Return the (X, Y) coordinate for the center point of the cell that contains the specified text.  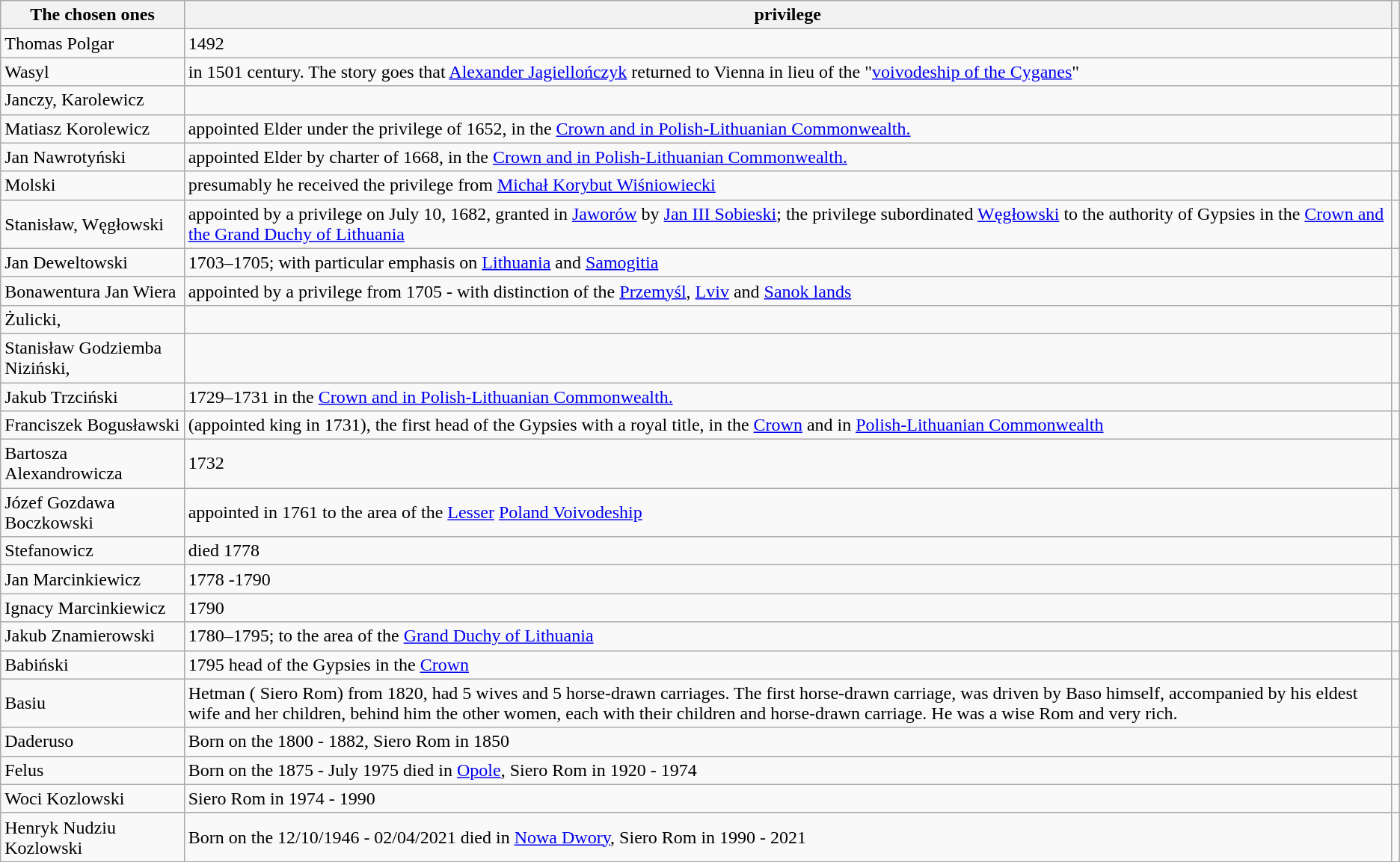
Jan Nawrotyński (93, 157)
in 1501 century. The story goes that Alexander Jagiellończyk returned to Vienna in lieu of the "voivodeship of the Cyganes" (787, 72)
Jan Deweltowski (93, 262)
Basiu (93, 703)
Józef Gozdawa Boczkowski (93, 513)
Jan Marcinkiewicz (93, 579)
Janczy, Karolewicz (93, 100)
Żulicki, (93, 319)
1729–1731 in the Crown and in Polish-Lithuanian Commonwealth. (787, 397)
Jakub Trzciński (93, 397)
privilege (787, 15)
The chosen ones (93, 15)
1780–1795; to the area of the Grand Duchy of Lithuania (787, 636)
Siero Rom in 1974 - 1990 (787, 798)
Babiński (93, 665)
Born on the 1800 - 1882, Siero Rom in 1850 (787, 742)
presumably he received the privilege from Michał Korybut Wiśniowiecki (787, 185)
1790 (787, 608)
1732 (787, 464)
Matiasz Korolewicz (93, 129)
1703–1705; with particular emphasis on Lithuania and Samogitia (787, 262)
Stanisław Godziemba Niziński, (93, 357)
Stefanowicz (93, 551)
Ignacy Marcinkiewicz (93, 608)
Franciszek Bogusławski (93, 425)
appointed by a privilege from 1705 - with distinction of the Przemyśl, Lviv and Sanok lands (787, 291)
Born on the 12/10/1946 - 02/04/2021 died in Nowa Dwory, Siero Rom in 1990 - 2021 (787, 837)
died 1778 (787, 551)
Felus (93, 770)
Jakub Znamierowski (93, 636)
Woci Kozlowski (93, 798)
1795 head of the Gypsies in the Crown (787, 665)
Born on the 1875 - July 1975 died in Opole, Siero Rom in 1920 - 1974 (787, 770)
appointed Elder by charter of 1668, in the Crown and in Polish-Lithuanian Commonwealth. (787, 157)
Bartosza Alexandrowicza (93, 464)
1778 -1790 (787, 579)
Stanisław, Węgłowski (93, 224)
1492 (787, 43)
Daderuso (93, 742)
Bonawentura Jan Wiera (93, 291)
Henryk Nudziu Kozlowski (93, 837)
appointed Elder under the privilege of 1652, in the Crown and in Polish-Lithuanian Commonwealth. (787, 129)
Thomas Polgar (93, 43)
(appointed king in 1731), the first head of the Gypsies with a royal title, in the Crown and in Polish-Lithuanian Commonwealth (787, 425)
Molski (93, 185)
appointed in 1761 to the area of the Lesser Poland Voivodeship (787, 513)
Wasyl (93, 72)
